Identify which cell holds the provided text, then report its [X, Y] central coordinate. 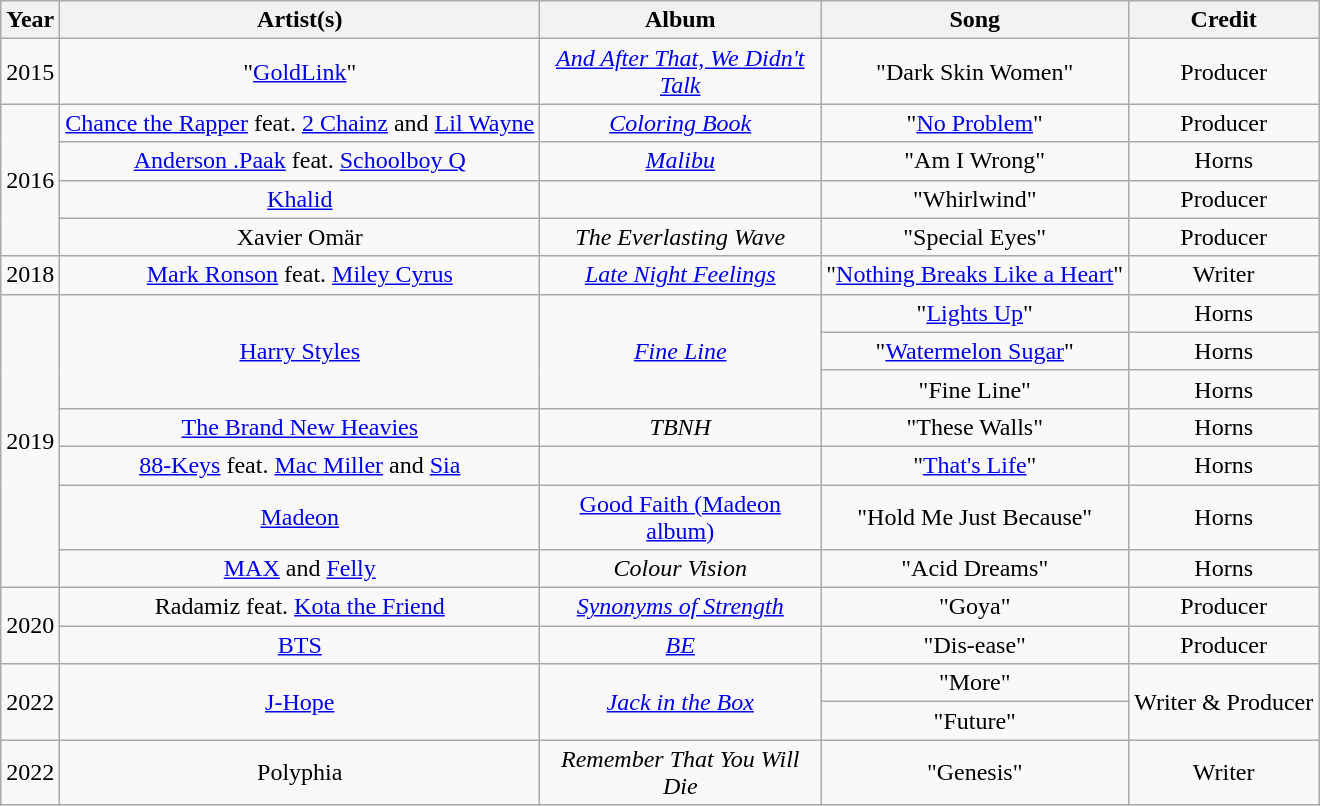
"Watermelon Sugar" [975, 351]
"Genesis" [975, 772]
Malibu [680, 161]
"Nothing Breaks Like a Heart" [975, 275]
"Future" [975, 721]
Artist(s) [300, 20]
2019 [30, 440]
Synonyms of Strength [680, 607]
TBNH [680, 427]
"Goya" [975, 607]
Xavier Omär [300, 237]
J-Hope [300, 702]
"Lights Up" [975, 313]
Colour Vision [680, 569]
Writer & Producer [1224, 702]
2015 [30, 72]
BTS [300, 645]
2016 [30, 180]
Late Night Feelings [680, 275]
Year [30, 20]
"No Problem" [975, 123]
Radamiz feat. Kota the Friend [300, 607]
Anderson .Paak feat. Schoolboy Q [300, 161]
Song [975, 20]
Mark Ronson feat. Miley Cyrus [300, 275]
"These Walls" [975, 427]
2018 [30, 275]
"GoldLink" [300, 72]
Good Faith (Madeon album) [680, 516]
"Dis-ease" [975, 645]
Credit [1224, 20]
Harry Styles [300, 351]
Album [680, 20]
"Fine Line" [975, 389]
Khalid [300, 199]
"Dark Skin Women" [975, 72]
MAX and Felly [300, 569]
Chance the Rapper feat. 2 Chainz and Lil Wayne [300, 123]
Fine Line [680, 351]
"Special Eyes" [975, 237]
The Everlasting Wave [680, 237]
The Brand New Heavies [300, 427]
"More" [975, 683]
2020 [30, 626]
"That's Life" [975, 465]
Jack in the Box [680, 702]
Madeon [300, 516]
88-Keys feat. Mac Miller and Sia [300, 465]
And After That, We Didn't Talk [680, 72]
Remember That You Will Die [680, 772]
BE [680, 645]
"Whirlwind" [975, 199]
"Acid Dreams" [975, 569]
"Am I Wrong" [975, 161]
Coloring Book [680, 123]
"Hold Me Just Because" [975, 516]
Polyphia [300, 772]
